Identify which cell holds the provided text, then report its [x, y] central coordinate. 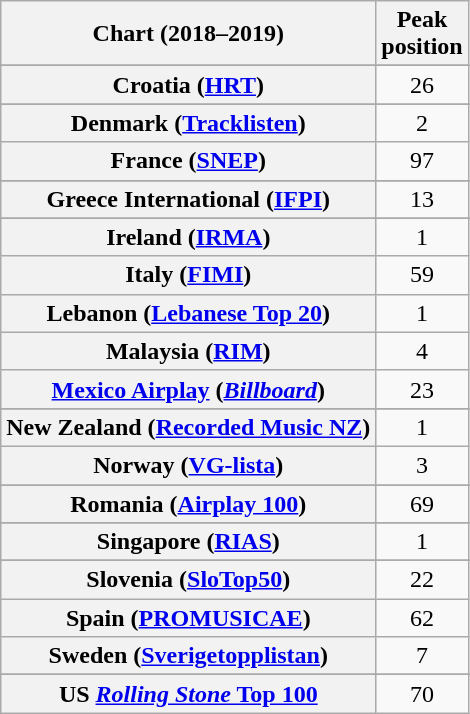
Croatia (HRT) [188, 85]
Romania (Airplay 100) [188, 503]
Sweden (Sverigetopplistan) [188, 656]
4 [422, 351]
13 [422, 199]
Slovenia (SloTop50) [188, 580]
Chart (2018–2019) [188, 34]
Singapore (RIAS) [188, 542]
Italy (FIMI) [188, 275]
New Zealand (Recorded Music NZ) [188, 427]
69 [422, 503]
France (SNEP) [188, 161]
2 [422, 123]
59 [422, 275]
US Rolling Stone Top 100 [188, 694]
23 [422, 389]
Lebanon (Lebanese Top 20) [188, 313]
Peak position [422, 34]
26 [422, 85]
97 [422, 161]
22 [422, 580]
Spain (PROMUSICAE) [188, 618]
70 [422, 694]
Ireland (IRMA) [188, 237]
Denmark (Tracklisten) [188, 123]
3 [422, 465]
Malaysia (RIM) [188, 351]
Norway (VG-lista) [188, 465]
Mexico Airplay (Billboard) [188, 389]
7 [422, 656]
Greece International (IFPI) [188, 199]
62 [422, 618]
